Provide the (x, y) coordinate of the cell's center where the given text is located.  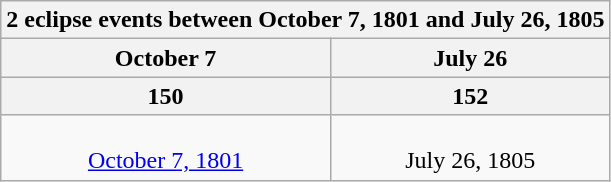
152 (470, 96)
2 eclipse events between October 7, 1801 and July 26, 1805 (306, 20)
150 (166, 96)
October 7 (166, 58)
July 26, 1805 (470, 148)
October 7, 1801 (166, 148)
July 26 (470, 58)
